Scan for the cell matching the given text and deliver its (X, Y) coordinate at center. 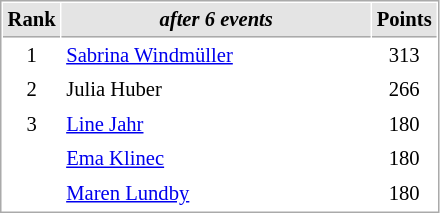
266 (404, 90)
Rank (32, 20)
Points (404, 20)
1 (32, 56)
Sabrina Windmüller (216, 56)
3 (32, 124)
Ema Klinec (216, 158)
Julia Huber (216, 90)
Line Jahr (216, 124)
2 (32, 90)
313 (404, 56)
after 6 events (216, 20)
Maren Lundby (216, 194)
